From the cell containing the given text, extract its center point as (x, y) coordinate. 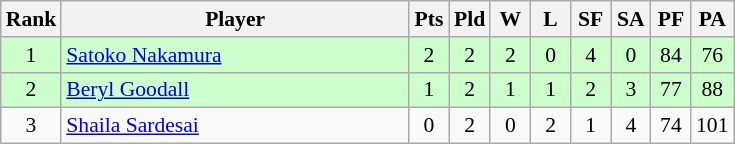
74 (671, 126)
Shaila Sardesai (235, 126)
Rank (32, 19)
Pld (470, 19)
101 (712, 126)
77 (671, 90)
Pts (429, 19)
84 (671, 55)
PA (712, 19)
L (550, 19)
SA (631, 19)
W (510, 19)
SF (591, 19)
Player (235, 19)
88 (712, 90)
Satoko Nakamura (235, 55)
Beryl Goodall (235, 90)
PF (671, 19)
76 (712, 55)
